Search for the cell housing the specified text and yield its [x, y] center coordinate. 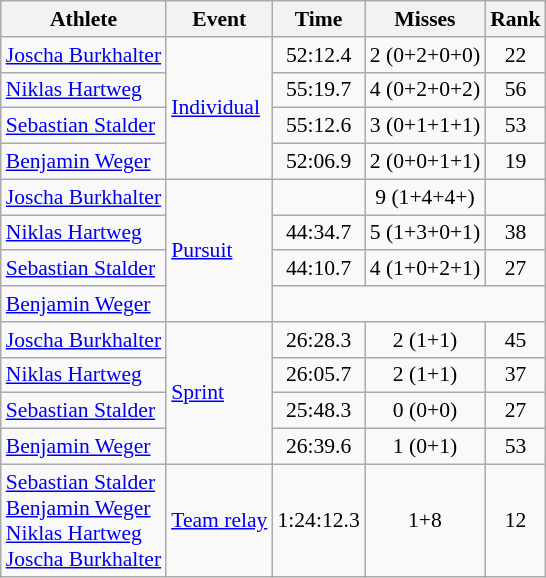
26:39.6 [318, 447]
1+8 [425, 520]
38 [516, 233]
19 [516, 162]
1 (0+1) [425, 447]
26:05.7 [318, 375]
55:12.6 [318, 126]
52:06.9 [318, 162]
55:19.7 [318, 90]
2 (0+2+0+0) [425, 55]
Event [219, 19]
12 [516, 520]
5 (1+3+0+1) [425, 233]
Athlete [84, 19]
Time [318, 19]
Rank [516, 19]
37 [516, 375]
Sprint [219, 393]
Pursuit [219, 250]
2 (0+0+1+1) [425, 162]
Misses [425, 19]
Individual [219, 108]
Team relay [219, 520]
Sebastian StalderBenjamin WegerNiklas HartwegJoscha Burkhalter [84, 520]
9 (1+4+4+) [425, 197]
1:24:12.3 [318, 520]
45 [516, 340]
44:34.7 [318, 233]
3 (0+1+1+1) [425, 126]
44:10.7 [318, 269]
4 (0+2+0+2) [425, 90]
4 (1+0+2+1) [425, 269]
22 [516, 55]
25:48.3 [318, 411]
56 [516, 90]
26:28.3 [318, 340]
0 (0+0) [425, 411]
52:12.4 [318, 55]
